Scan for the cell matching the given text and deliver its [X, Y] coordinate at center. 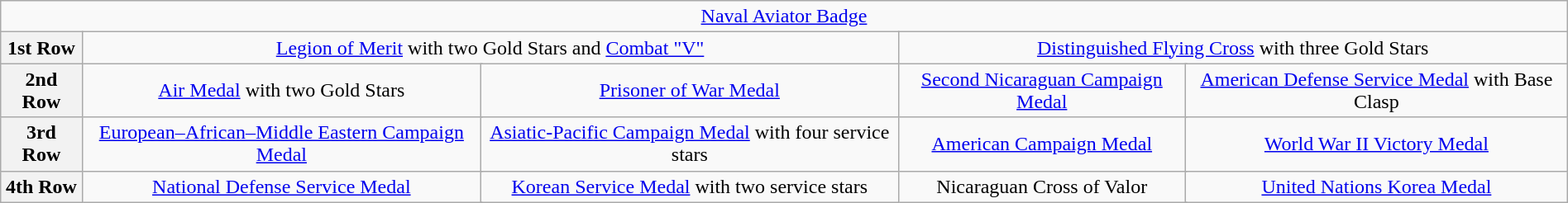
National Defense Service Medal [281, 186]
Prisoner of War Medal [690, 91]
Air Medal with two Gold Stars [281, 91]
2nd Row [41, 91]
Second Nicaraguan Campaign Medal [1042, 91]
Korean Service Medal with two service stars [690, 186]
Nicaraguan Cross of Valor [1042, 186]
World War II Victory Medal [1377, 144]
European–African–Middle Eastern Campaign Medal [281, 144]
Distinguished Flying Cross with three Gold Stars [1232, 48]
Asiatic-Pacific Campaign Medal with four service stars [690, 144]
American Defense Service Medal with Base Clasp [1377, 91]
Naval Aviator Badge [784, 17]
United Nations Korea Medal [1377, 186]
3rd Row [41, 144]
American Campaign Medal [1042, 144]
4th Row [41, 186]
1st Row [41, 48]
Legion of Merit with two Gold Stars and Combat "V" [490, 48]
